Provide the [X, Y] coordinate of the cell's center where the given text is located.  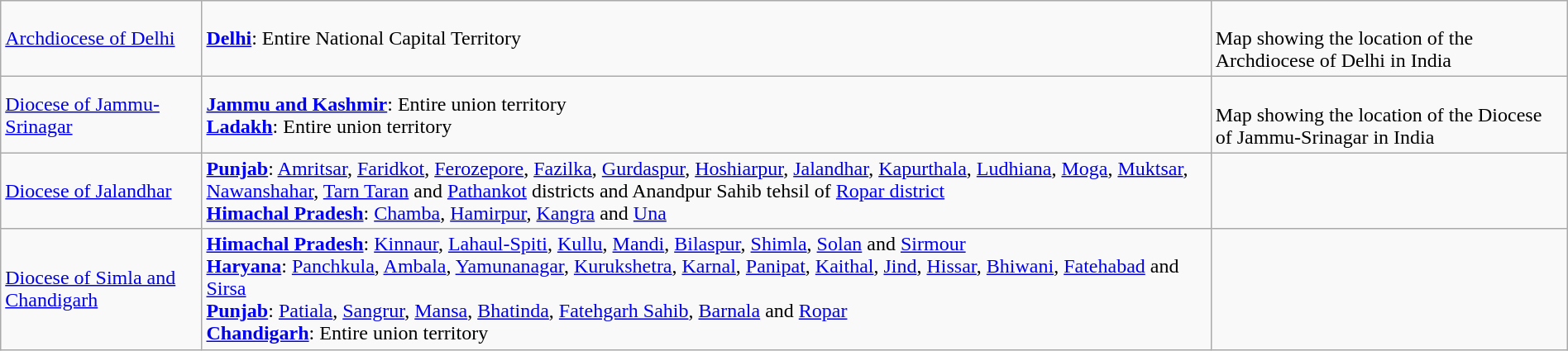
Map showing the location of the Archdiocese of Delhi in India [1389, 39]
Map showing the location of the Diocese of Jammu-Srinagar in India [1389, 115]
Delhi: Entire National Capital Territory [706, 39]
Diocese of Jammu-Srinagar [101, 115]
Jammu and Kashmir: Entire union territoryLadakh: Entire union territory [706, 115]
Diocese of Jalandhar [101, 191]
Archdiocese of Delhi [101, 39]
Diocese of Simla and Chandigarh [101, 289]
